Capture the cell that displays the provided text and extract its (x, y) central coordinate. 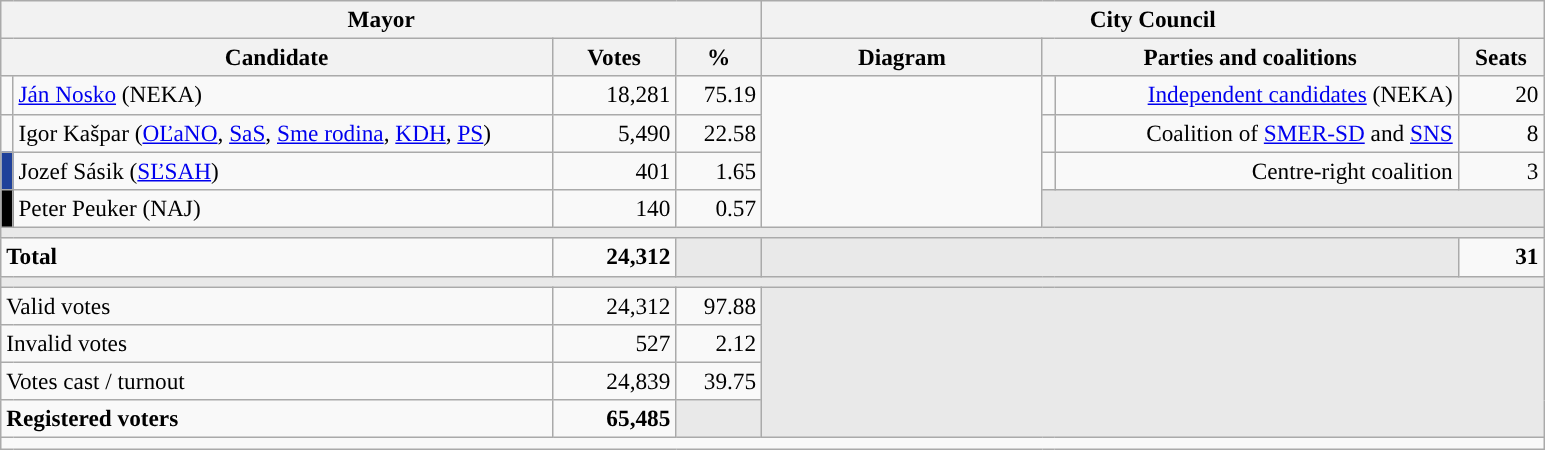
Ján Nosko (NEKA) (282, 95)
0.57 (719, 208)
31 (1501, 257)
Mayor (382, 19)
% (719, 57)
20 (1501, 95)
Total (277, 257)
140 (614, 208)
Invalid votes (277, 343)
Votes (614, 57)
75.19 (719, 95)
Independent candidates (NEKA) (1257, 95)
8 (1501, 133)
Peter Peuker (NAJ) (282, 208)
Seats (1501, 57)
1.65 (719, 170)
Coalition of SMER-SD and SNS (1257, 133)
39.75 (719, 381)
2.12 (719, 343)
Candidate (277, 57)
Parties and coalitions (1250, 57)
Igor Kašpar (OĽaNO, SaS, Sme rodina, KDH, PS) (282, 133)
Diagram (902, 57)
22.58 (719, 133)
24,839 (614, 381)
City Council (1153, 19)
5,490 (614, 133)
65,485 (614, 419)
97.88 (719, 305)
Registered voters (277, 419)
18,281 (614, 95)
Jozef Sásik (SĽSAH) (282, 170)
527 (614, 343)
3 (1501, 170)
Centre-right coalition (1257, 170)
Valid votes (277, 305)
401 (614, 170)
Votes cast / turnout (277, 381)
